Pinpoint the cell where the given text exists, returning its [X, Y] midpoint coordinate. 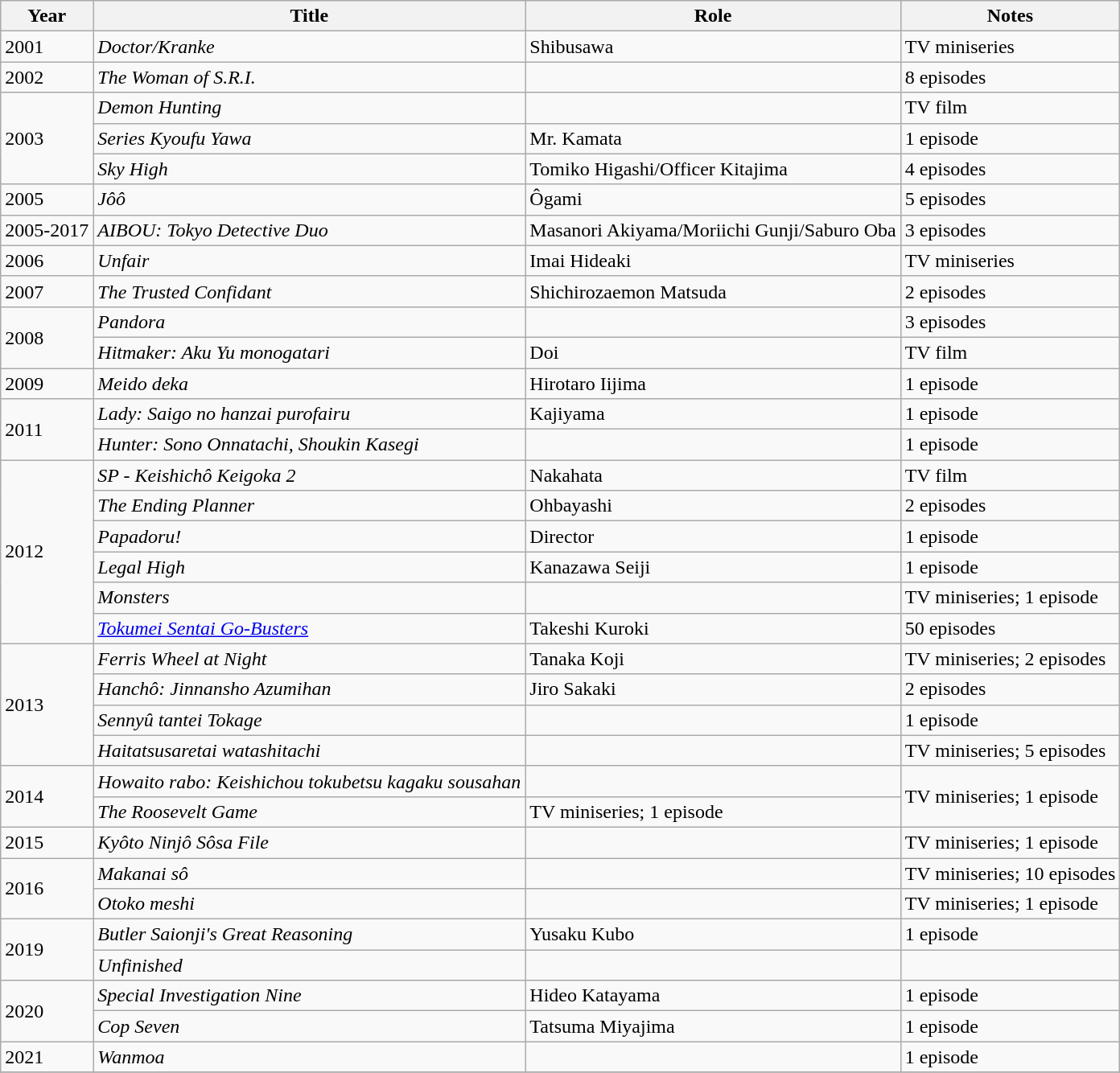
Year [47, 16]
Hanchô: Jinnansho Azumihan [309, 689]
Ôgami [713, 199]
Nakahata [713, 475]
Shichirozaemon Matsuda [713, 291]
Notes [1011, 16]
Role [713, 16]
Sennyû tantei Tokage [309, 720]
Special Investigation Nine [309, 996]
2013 [47, 705]
Series Kyoufu Yawa [309, 138]
Tokumei Sentai Go-Busters [309, 628]
2008 [47, 337]
The Trusted Confidant [309, 291]
Papadoru! [309, 536]
2009 [47, 384]
The Woman of S.R.I. [309, 77]
Otoko meshi [309, 904]
Unfinished [309, 965]
Imai Hideaki [713, 261]
Ferris Wheel at Night [309, 659]
2002 [47, 77]
Doi [713, 352]
Title [309, 16]
Jôô [309, 199]
Yusaku Kubo [713, 935]
Meido deka [309, 384]
The Ending Planner [309, 506]
SP - Keishichô Keigoka 2 [309, 475]
Sky High [309, 169]
Shibusawa [713, 47]
Hideo Katayama [713, 996]
Legal High [309, 567]
Ohbayashi [713, 506]
2021 [47, 1057]
TV miniseries; 10 episodes [1011, 873]
Butler Saionji's Great Reasoning [309, 935]
2007 [47, 291]
Kajiyama [713, 414]
2003 [47, 138]
2014 [47, 796]
5 episodes [1011, 199]
Takeshi Kuroki [713, 628]
Pandora [309, 322]
Tanaka Koji [713, 659]
2020 [47, 1011]
AIBOU: Tokyo Detective Duo [309, 230]
Masanori Akiyama/Moriichi Gunji/Saburo Oba [713, 230]
Doctor/Kranke [309, 47]
Haitatsusaretai watashitachi [309, 750]
The Roosevelt Game [309, 812]
Wanmoa [309, 1057]
4 episodes [1011, 169]
2011 [47, 430]
Director [713, 536]
TV miniseries; 2 episodes [1011, 659]
Mr. Kamata [713, 138]
Cop Seven [309, 1026]
Hirotaro Iijima [713, 384]
8 episodes [1011, 77]
50 episodes [1011, 628]
Kyôto Ninjô Sôsa File [309, 842]
2005-2017 [47, 230]
Howaito rabo: Keishichou tokubetsu kagaku sousahan [309, 781]
Jiro Sakaki [713, 689]
2019 [47, 950]
Lady: Saigo no hanzai purofairu [309, 414]
Hunter: Sono Onnatachi, Shoukin Kasegi [309, 445]
Unfair [309, 261]
2005 [47, 199]
2001 [47, 47]
Hitmaker: Aku Yu monogatari [309, 352]
TV miniseries; 5 episodes [1011, 750]
Makanai sô [309, 873]
Monsters [309, 598]
2012 [47, 552]
Demon Hunting [309, 108]
2015 [47, 842]
Kanazawa Seiji [713, 567]
Tomiko Higashi/Officer Kitajima [713, 169]
2016 [47, 888]
Tatsuma Miyajima [713, 1026]
2006 [47, 261]
